From the cell containing the given text, extract its center point as (X, Y) coordinate. 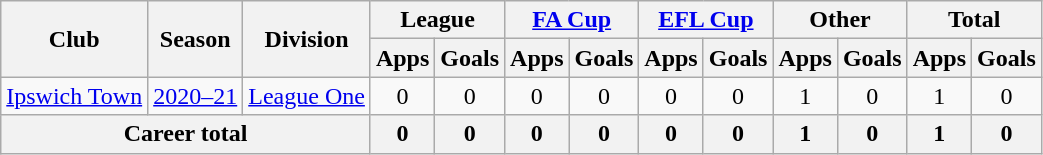
Division (307, 39)
2020–21 (196, 96)
Other (840, 20)
Season (196, 39)
Total (974, 20)
League (437, 20)
Ipswich Town (74, 96)
Club (74, 39)
Career total (186, 134)
FA Cup (572, 20)
League One (307, 96)
EFL Cup (706, 20)
